Identify which cell holds the provided text, then report its (X, Y) central coordinate. 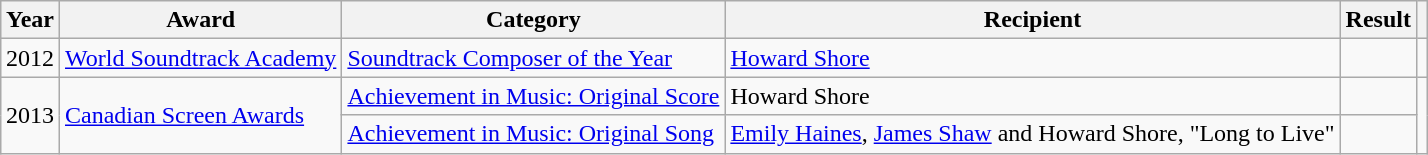
2012 (30, 58)
Achievement in Music: Original Score (534, 96)
Award (200, 20)
World Soundtrack Academy (200, 58)
2013 (30, 115)
Year (30, 20)
Soundtrack Composer of the Year (534, 58)
Result (1378, 20)
Recipient (1032, 20)
Emily Haines, James Shaw and Howard Shore, "Long to Live" (1032, 134)
Category (534, 20)
Canadian Screen Awards (200, 115)
Achievement in Music: Original Song (534, 134)
